Scan for the cell matching the given text and deliver its [X, Y] coordinate at center. 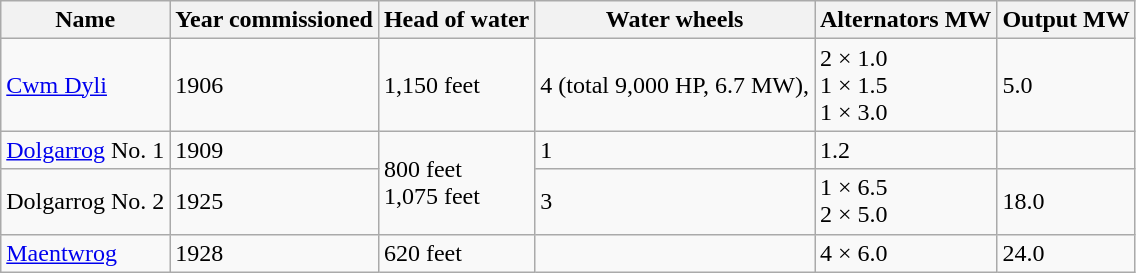
620 feet [456, 253]
1906 [274, 85]
800 feet1,075 feet [456, 182]
24.0 [1066, 253]
Dolgarrog No. 2 [86, 202]
Water wheels [675, 20]
1 [675, 150]
1928 [274, 253]
1.2 [905, 150]
Dolgarrog No. 1 [86, 150]
4 × 6.0 [905, 253]
Year commissioned [274, 20]
2 × 1.01 × 1.51 × 3.0 [905, 85]
18.0 [1066, 202]
4 (total 9,000 HP, 6.7 MW), [675, 85]
1909 [274, 150]
1,150 feet [456, 85]
Name [86, 20]
Head of water [456, 20]
1925 [274, 202]
3 [675, 202]
Alternators MW [905, 20]
5.0 [1066, 85]
Cwm Dyli [86, 85]
1 × 6.52 × 5.0 [905, 202]
Output MW [1066, 20]
Maentwrog [86, 253]
